Find where the given text appears and provide that cell's center as (X, Y) coordinate. 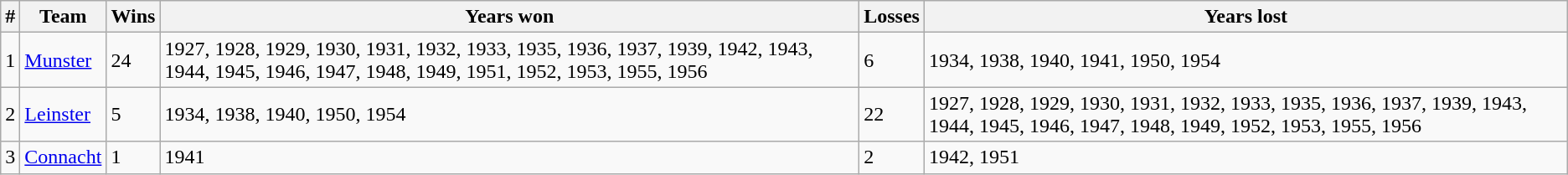
Team (64, 17)
# (10, 17)
1934, 1938, 1940, 1941, 1950, 1954 (1246, 60)
1941 (509, 157)
Losses (892, 17)
22 (892, 114)
Years won (509, 17)
Leinster (64, 114)
Wins (133, 17)
6 (892, 60)
1942, 1951 (1246, 157)
1927, 1928, 1929, 1930, 1931, 1932, 1933, 1935, 1936, 1937, 1939, 1943, 1944, 1945, 1946, 1947, 1948, 1949, 1952, 1953, 1955, 1956 (1246, 114)
1927, 1928, 1929, 1930, 1931, 1932, 1933, 1935, 1936, 1937, 1939, 1942, 1943, 1944, 1945, 1946, 1947, 1948, 1949, 1951, 1952, 1953, 1955, 1956 (509, 60)
Years lost (1246, 17)
Munster (64, 60)
5 (133, 114)
3 (10, 157)
Connacht (64, 157)
1934, 1938, 1940, 1950, 1954 (509, 114)
24 (133, 60)
